Locate the cell with the specified text and output its (X, Y) center coordinate. 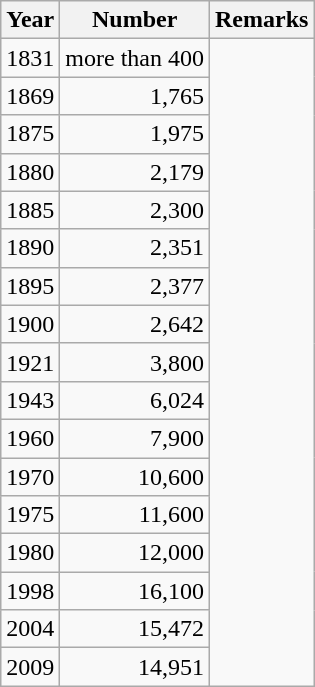
12,000 (135, 553)
1975 (30, 515)
1970 (30, 477)
2004 (30, 629)
1980 (30, 553)
1895 (30, 286)
16,100 (135, 591)
15,472 (135, 629)
1880 (30, 172)
2,179 (135, 172)
7,900 (135, 438)
1921 (30, 362)
1,765 (135, 96)
more than 400 (135, 58)
Number (135, 20)
1869 (30, 96)
2,300 (135, 210)
14,951 (135, 667)
2,377 (135, 286)
1890 (30, 248)
3,800 (135, 362)
2,642 (135, 324)
Remarks (262, 20)
1943 (30, 400)
10,600 (135, 477)
1960 (30, 438)
1875 (30, 134)
11,600 (135, 515)
6,024 (135, 400)
1998 (30, 591)
2009 (30, 667)
1885 (30, 210)
2,351 (135, 248)
Year (30, 20)
1,975 (135, 134)
1900 (30, 324)
1831 (30, 58)
